Extract the (X, Y) coordinate from the center of the cell holding the provided text.  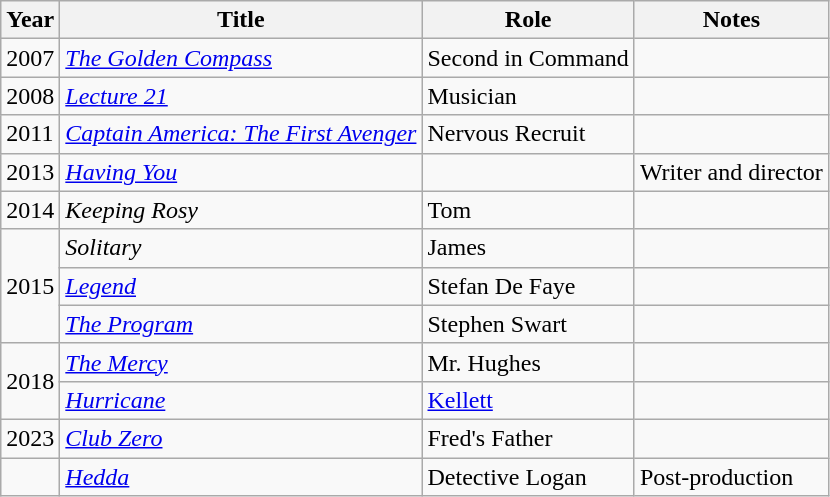
Year (30, 20)
Lecture 21 (241, 96)
2008 (30, 96)
2014 (30, 210)
Fred's Father (528, 438)
The Mercy (241, 362)
Nervous Recruit (528, 134)
2015 (30, 286)
Detective Logan (528, 477)
Captain America: The First Avenger (241, 134)
Hurricane (241, 400)
The Golden Compass (241, 58)
Title (241, 20)
Role (528, 20)
Mr. Hughes (528, 362)
Second in Command (528, 58)
2018 (30, 381)
Post-production (731, 477)
Solitary (241, 248)
Hedda (241, 477)
Stefan De Faye (528, 286)
Kellett (528, 400)
Keeping Rosy (241, 210)
Writer and director (731, 172)
Notes (731, 20)
2013 (30, 172)
2007 (30, 58)
Tom (528, 210)
The Program (241, 324)
James (528, 248)
Stephen Swart (528, 324)
2023 (30, 438)
Musician (528, 96)
Club Zero (241, 438)
Legend (241, 286)
Having You (241, 172)
2011 (30, 134)
